From the cell containing the given text, extract its center point as (x, y) coordinate. 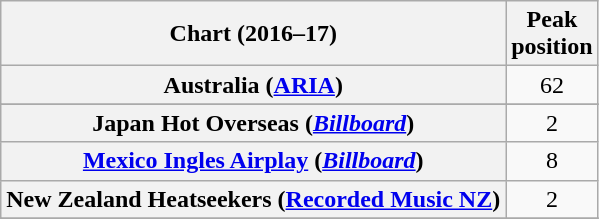
Chart (2016–17) (254, 34)
8 (552, 161)
Japan Hot Overseas (Billboard) (254, 123)
62 (552, 85)
New Zealand Heatseekers (Recorded Music NZ) (254, 199)
Australia (ARIA) (254, 85)
Peak position (552, 34)
Mexico Ingles Airplay (Billboard) (254, 161)
